Capture the cell that displays the provided text and extract its (X, Y) central coordinate. 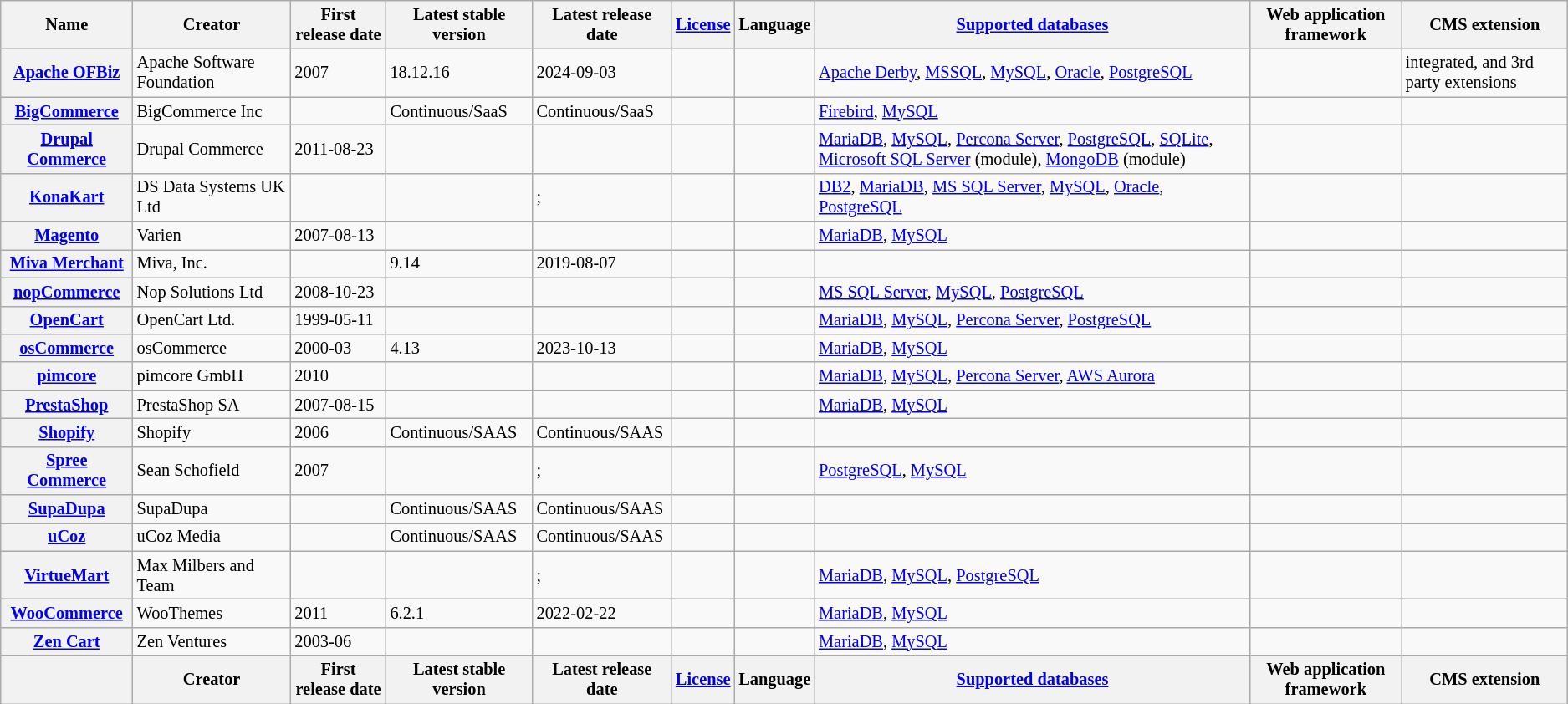
DB2, MariaDB, MS SQL Server, MySQL, Oracle, PostgreSQL (1032, 197)
VirtueMart (67, 575)
2000-03 (338, 348)
uCoz Media (212, 537)
Sean Schofield (212, 471)
MariaDB, MySQL, PostgreSQL (1032, 575)
2022-02-22 (602, 613)
Magento (67, 236)
2003-06 (338, 641)
WooThemes (212, 613)
2008-10-23 (338, 292)
BigCommerce Inc (212, 111)
OpenCart (67, 320)
Name (67, 24)
Zen Cart (67, 641)
Max Milbers and Team (212, 575)
MariaDB, MySQL, Percona Server, PostgreSQL, SQLite, Microsoft SQL Server (module), MongoDB (module) (1032, 149)
uCoz (67, 537)
6.2.1 (460, 613)
2011-08-23 (338, 149)
2023-10-13 (602, 348)
Firebird, MySQL (1032, 111)
Spree Commerce (67, 471)
integrated, and 3rd party extensions (1485, 73)
2024-09-03 (602, 73)
Apache Software Foundation (212, 73)
2007-08-13 (338, 236)
MariaDB, MySQL, Percona Server, AWS Aurora (1032, 376)
PostgreSQL, MySQL (1032, 471)
2011 (338, 613)
4.13 (460, 348)
BigCommerce (67, 111)
Nop Solutions Ltd (212, 292)
pimcore (67, 376)
Apache OFBiz (67, 73)
1999-05-11 (338, 320)
nopCommerce (67, 292)
pimcore GmbH (212, 376)
MariaDB, MySQL, Percona Server, PostgreSQL (1032, 320)
PrestaShop SA (212, 405)
PrestaShop (67, 405)
2006 (338, 432)
Zen Ventures (212, 641)
KonaKart (67, 197)
OpenCart Ltd. (212, 320)
Miva, Inc. (212, 263)
Varien (212, 236)
2019-08-07 (602, 263)
2007-08-15 (338, 405)
Apache Derby, MSSQL, MySQL, Oracle, PostgreSQL (1032, 73)
MS SQL Server, MySQL, PostgreSQL (1032, 292)
Miva Merchant (67, 263)
18.12.16 (460, 73)
2010 (338, 376)
9.14 (460, 263)
WooCommerce (67, 613)
DS Data Systems UK Ltd (212, 197)
